Output the [X, Y] coordinate of the center of the cell containing the given text.  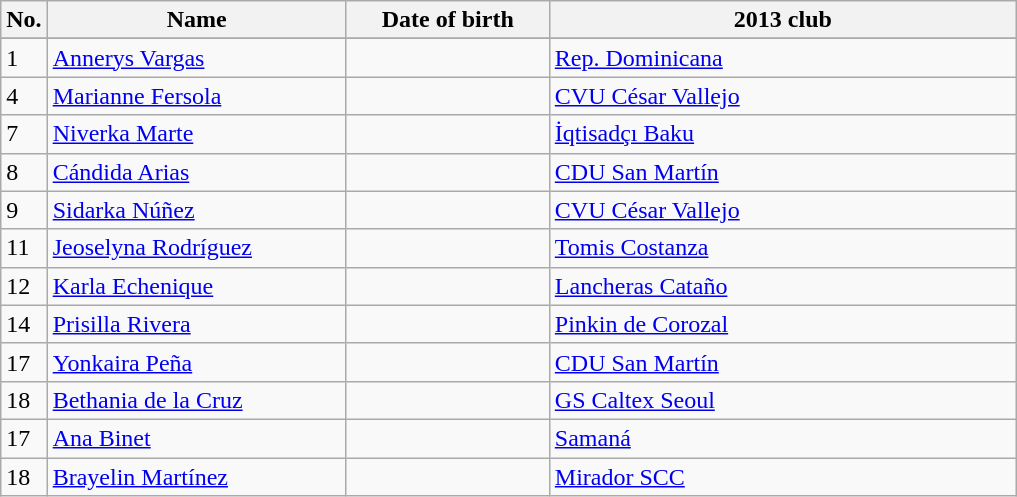
Niverka Marte [196, 134]
Yonkaira Peña [196, 362]
Prisilla Rivera [196, 324]
Marianne Fersola [196, 96]
Sidarka Núñez [196, 210]
Mirador SCC [782, 477]
2013 club [782, 20]
Date of birth [448, 20]
GS Caltex Seoul [782, 400]
4 [24, 96]
11 [24, 248]
1 [24, 58]
Cándida Arias [196, 172]
Tomis Costanza [782, 248]
Rep. Dominicana [782, 58]
Karla Echenique [196, 286]
İqtisadçı Baku [782, 134]
Ana Binet [196, 438]
7 [24, 134]
No. [24, 20]
12 [24, 286]
Bethania de la Cruz [196, 400]
Lancheras Cataño [782, 286]
Annerys Vargas [196, 58]
Brayelin Martínez [196, 477]
Name [196, 20]
8 [24, 172]
14 [24, 324]
Pinkin de Corozal [782, 324]
Jeoselyna Rodríguez [196, 248]
Samaná [782, 438]
9 [24, 210]
